Find where the given text appears and provide that cell's center as (x, y) coordinate. 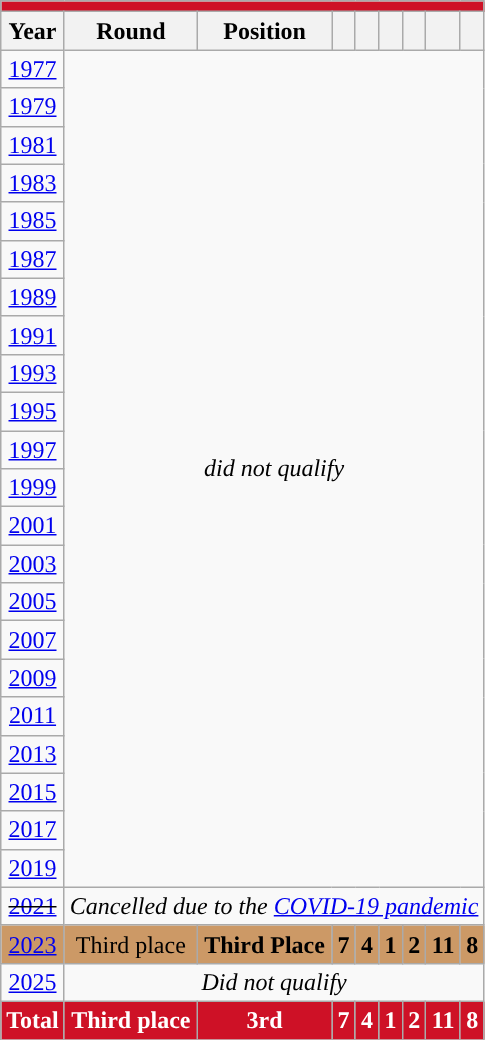
Total (33, 1020)
1999 (33, 488)
1997 (33, 449)
1993 (33, 373)
1983 (33, 183)
2017 (33, 830)
2015 (33, 792)
2009 (33, 678)
2011 (33, 716)
1977 (33, 69)
Year (33, 31)
3rd (264, 1020)
2023 (33, 944)
Cancelled due to the COVID-19 pandemic (274, 906)
Did not qualify (274, 982)
Third Place (264, 944)
1987 (33, 259)
1989 (33, 297)
Position (264, 31)
2019 (33, 868)
2007 (33, 640)
2005 (33, 602)
2013 (33, 754)
1991 (33, 335)
did not qualify (274, 468)
1979 (33, 107)
Round (130, 31)
1985 (33, 221)
1995 (33, 411)
2025 (33, 982)
2003 (33, 564)
1981 (33, 145)
2001 (33, 526)
2021 (33, 906)
